Output the [X, Y] coordinate of the center of the cell containing the given text.  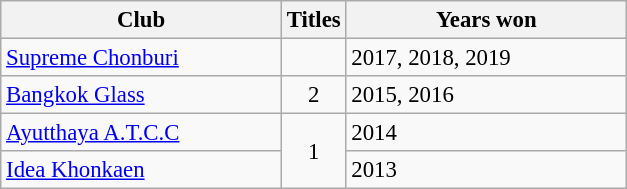
1 [314, 152]
Titles [314, 20]
2015, 2016 [486, 95]
2014 [486, 133]
2 [314, 95]
2017, 2018, 2019 [486, 58]
Ayutthaya A.T.C.C [142, 133]
Idea Khonkaen [142, 170]
Supreme Chonburi [142, 58]
Bangkok Glass [142, 95]
Club [142, 20]
Years won [486, 20]
2013 [486, 170]
